Identify which cell holds the provided text, then report its [x, y] central coordinate. 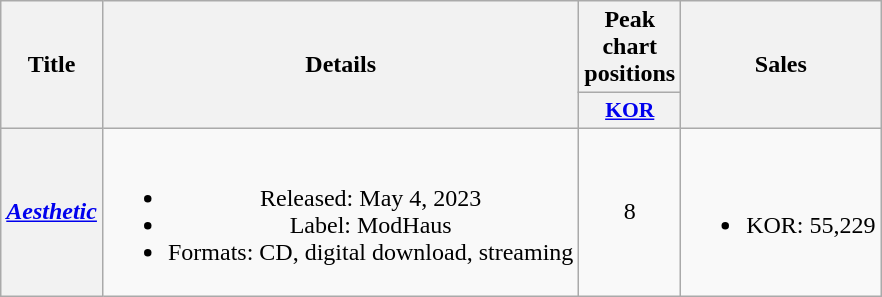
Title [52, 65]
Released: May 4, 2023Label: ModHausFormats: CD, digital download, streaming [340, 212]
Aesthetic [52, 212]
8 [630, 212]
Peak chart positions [630, 47]
Sales [781, 65]
KOR [630, 111]
KOR: 55,229 [781, 212]
Details [340, 65]
